Detect which cell encompasses the target text, then output its [x, y] center coordinate. 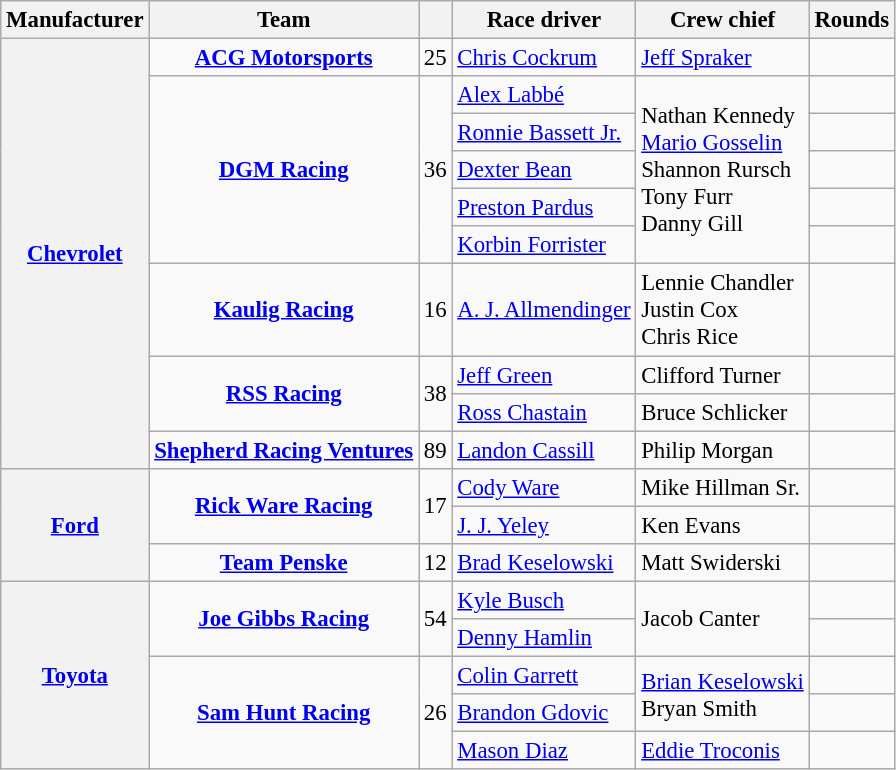
Dexter Bean [544, 170]
Brian Keselowski Bryan Smith [722, 694]
DGM Racing [284, 170]
16 [436, 310]
38 [436, 394]
Alex Labbé [544, 95]
Jeff Spraker [722, 58]
Landon Cassill [544, 450]
89 [436, 450]
Toyota [75, 675]
Korbin Forrister [544, 245]
A. J. Allmendinger [544, 310]
ACG Motorsports [284, 58]
J. J. Yeley [544, 525]
Crew chief [722, 20]
Colin Garrett [544, 675]
Bruce Schlicker [722, 412]
RSS Racing [284, 394]
Nathan Kennedy Mario Gosselin Shannon Rursch Tony Furr Danny Gill [722, 170]
Mason Diaz [544, 751]
Joe Gibbs Racing [284, 618]
12 [436, 563]
Denny Hamlin [544, 638]
Cody Ware [544, 487]
Ford [75, 524]
26 [436, 712]
17 [436, 506]
25 [436, 58]
Rounds [852, 20]
Jacob Canter [722, 618]
Preston Pardus [544, 208]
54 [436, 618]
Team Penske [284, 563]
Mike Hillman Sr. [722, 487]
Brad Keselowski [544, 563]
Ronnie Bassett Jr. [544, 133]
Team [284, 20]
Rick Ware Racing [284, 506]
Matt Swiderski [722, 563]
Race driver [544, 20]
Chevrolet [75, 254]
Philip Morgan [722, 450]
Kyle Busch [544, 600]
Sam Hunt Racing [284, 712]
Clifford Turner [722, 375]
Manufacturer [75, 20]
Kaulig Racing [284, 310]
Shepherd Racing Ventures [284, 450]
Brandon Gdovic [544, 713]
Jeff Green [544, 375]
Chris Cockrum [544, 58]
36 [436, 170]
Ross Chastain [544, 412]
Ken Evans [722, 525]
Eddie Troconis [722, 751]
Lennie Chandler Justin Cox Chris Rice [722, 310]
